Pinpoint the cell where the given text exists, returning its (X, Y) midpoint coordinate. 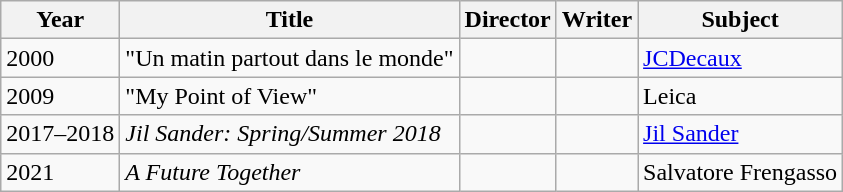
Title (290, 20)
Writer (596, 20)
JCDecaux (740, 58)
Year (60, 20)
2017–2018 (60, 134)
2009 (60, 96)
Director (508, 20)
"My Point of View" (290, 96)
Salvatore Frengasso (740, 172)
Jil Sander: Spring/Summer 2018 (290, 134)
2000 (60, 58)
Leica (740, 96)
"Un matin partout dans le monde" (290, 58)
Subject (740, 20)
2021 (60, 172)
A Future Together (290, 172)
Jil Sander (740, 134)
